Search for the cell housing the specified text and yield its (X, Y) center coordinate. 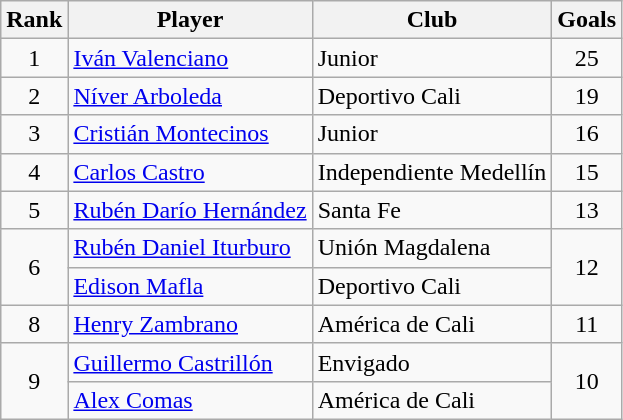
6 (34, 267)
5 (34, 210)
25 (587, 58)
2 (34, 96)
4 (34, 172)
10 (587, 381)
Iván Valenciano (190, 58)
15 (587, 172)
3 (34, 134)
Rank (34, 20)
Edison Mafla (190, 286)
Rubén Darío Hernández (190, 210)
8 (34, 324)
Envigado (432, 362)
13 (587, 210)
Cristián Montecinos (190, 134)
Independiente Medellín (432, 172)
Player (190, 20)
Santa Fe (432, 210)
Carlos Castro (190, 172)
9 (34, 381)
Unión Magdalena (432, 248)
Níver Arboleda (190, 96)
19 (587, 96)
11 (587, 324)
Guillermo Castrillón (190, 362)
Henry Zambrano (190, 324)
16 (587, 134)
1 (34, 58)
Club (432, 20)
Rubén Daniel Iturburo (190, 248)
Goals (587, 20)
Alex Comas (190, 400)
12 (587, 267)
